From the cell containing the given text, extract its center point as [X, Y] coordinate. 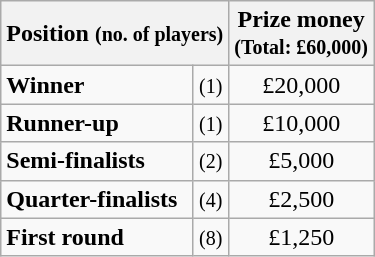
£10,000 [302, 123]
Position (no. of players) [115, 34]
(4) [211, 199]
Winner [97, 85]
Runner-up [97, 123]
£2,500 [302, 199]
Prize money(Total: £60,000) [302, 34]
(2) [211, 161]
£5,000 [302, 161]
Quarter-finalists [97, 199]
£1,250 [302, 237]
(8) [211, 237]
£20,000 [302, 85]
Semi-finalists [97, 161]
First round [97, 237]
